From the cell containing the given text, extract its center point as (x, y) coordinate. 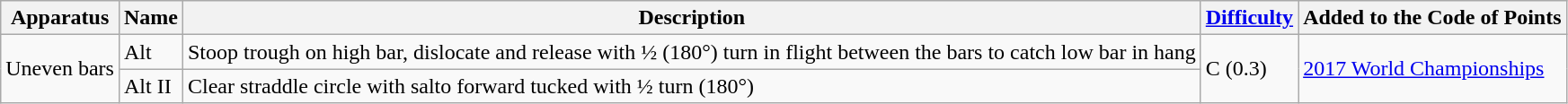
Clear straddle circle with salto forward tucked with ½ turn (180°) (692, 86)
2017 World Championships (1432, 69)
Stoop trough on high bar, dislocate and release with ½ (180°) turn in flight between the bars to catch low bar in hang (692, 52)
Difficulty (1249, 18)
Alt (151, 52)
Added to the Code of Points (1432, 18)
Description (692, 18)
C (0.3) (1249, 69)
Apparatus (60, 18)
Name (151, 18)
Uneven bars (60, 69)
Alt II (151, 86)
